Pinpoint the cell where the given text exists, returning its [x, y] midpoint coordinate. 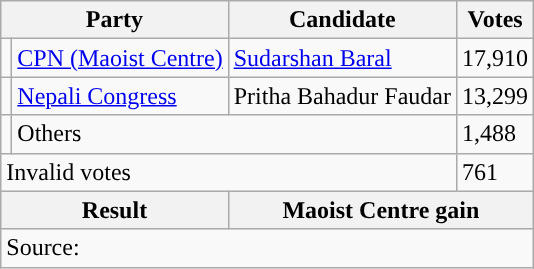
CPN (Maoist Centre) [120, 58]
Votes [496, 20]
Sudarshan Baral [342, 58]
Nepali Congress [120, 96]
Maoist Centre gain [380, 210]
Others [234, 134]
13,299 [496, 96]
Party [114, 20]
761 [496, 172]
Source: [268, 248]
Invalid votes [229, 172]
17,910 [496, 58]
Candidate [342, 20]
Pritha Bahadur Faudar [342, 96]
Result [114, 210]
1,488 [496, 134]
